Capture the cell that displays the provided text and extract its (X, Y) central coordinate. 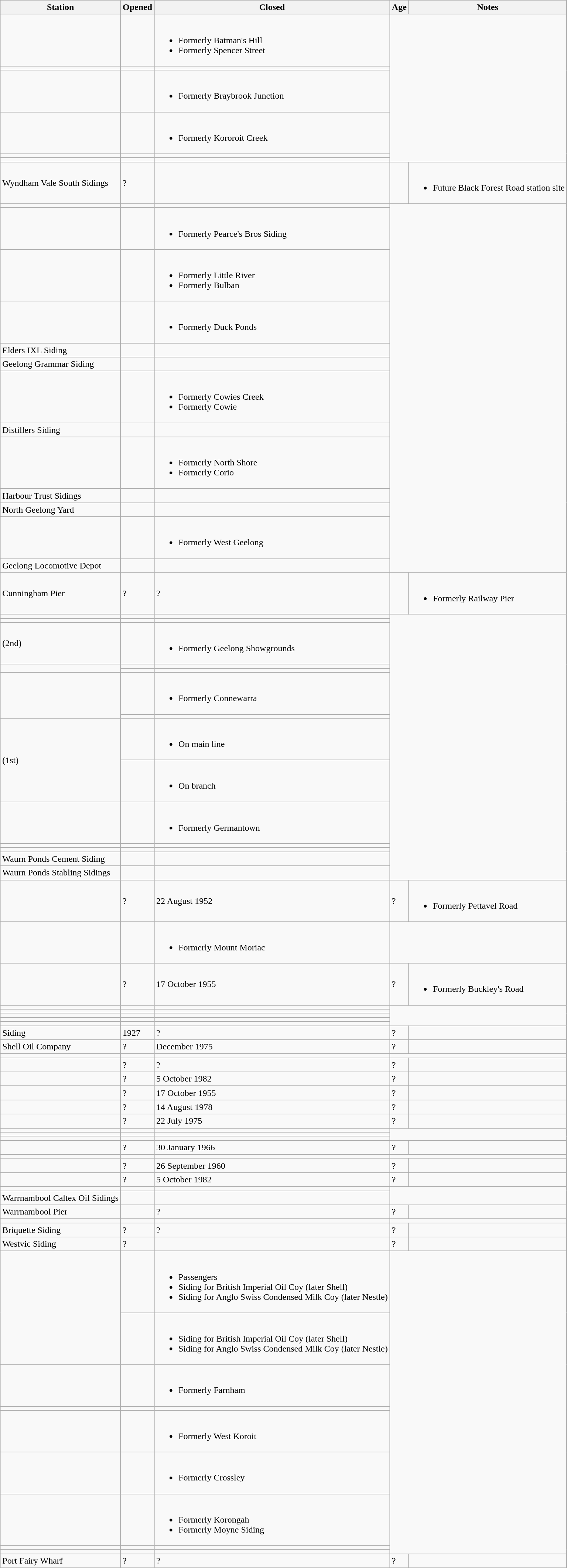
Formerly Farnham (272, 1385)
Warrnambool Caltex Oil Sidings (61, 1198)
North Geelong Yard (61, 510)
Station (61, 7)
Notes (488, 7)
On branch (272, 781)
Formerly Kororoit Creek (272, 133)
Formerly Mount Moriac (272, 943)
Distillers Siding (61, 430)
Formerly Pearce's Bros Siding (272, 228)
Formerly Railway Pier (488, 593)
Formerly West Koroit (272, 1431)
Cunningham Pier (61, 593)
Formerly Braybrook Junction (272, 91)
Siding for British Imperial Oil Coy (later Shell)Siding for Anglo Swiss Condensed Milk Coy (later Nestle) (272, 1339)
Geelong Grammar Siding (61, 364)
14 August 1978 (272, 1107)
December 1975 (272, 1047)
30 January 1966 (272, 1147)
Formerly Geelong Showgrounds (272, 643)
Briquette Siding (61, 1230)
Harbour Trust Sidings (61, 496)
Waurn Ponds Cement Siding (61, 859)
Formerly North ShoreFormerly Corio (272, 463)
Formerly Duck Ponds (272, 322)
Shell Oil Company (61, 1047)
Future Black Forest Road station site (488, 182)
PassengersSiding for British Imperial Oil Coy (later Shell)Siding for Anglo Swiss Condensed Milk Coy (later Nestle) (272, 1282)
22 July 1975 (272, 1121)
Westvic Siding (61, 1244)
Closed (272, 7)
Formerly Pettavel Road (488, 901)
Wyndham Vale South Sidings (61, 182)
(1st) (61, 760)
Port Fairy Wharf (61, 1561)
Elders IXL Siding (61, 350)
Waurn Ponds Stabling Sidings (61, 873)
Formerly KorongahFormerly Moyne Siding (272, 1520)
1927 (137, 1032)
Formerly Buckley's Road (488, 984)
Formerly Batman's HillFormerly Spencer Street (272, 40)
Age (399, 7)
Warrnambool Pier (61, 1212)
Geelong Locomotive Depot (61, 566)
26 September 1960 (272, 1165)
Formerly West Geelong (272, 538)
Formerly Little RiverFormerly Bulban (272, 275)
Siding (61, 1032)
Formerly Connewarra (272, 693)
Formerly Germantown (272, 823)
On main line (272, 739)
22 August 1952 (272, 901)
Formerly Crossley (272, 1473)
Formerly Cowies CreekFormerly Cowie (272, 397)
Opened (137, 7)
(2nd) (61, 643)
